Scan for the cell matching the given text and deliver its [X, Y] coordinate at center. 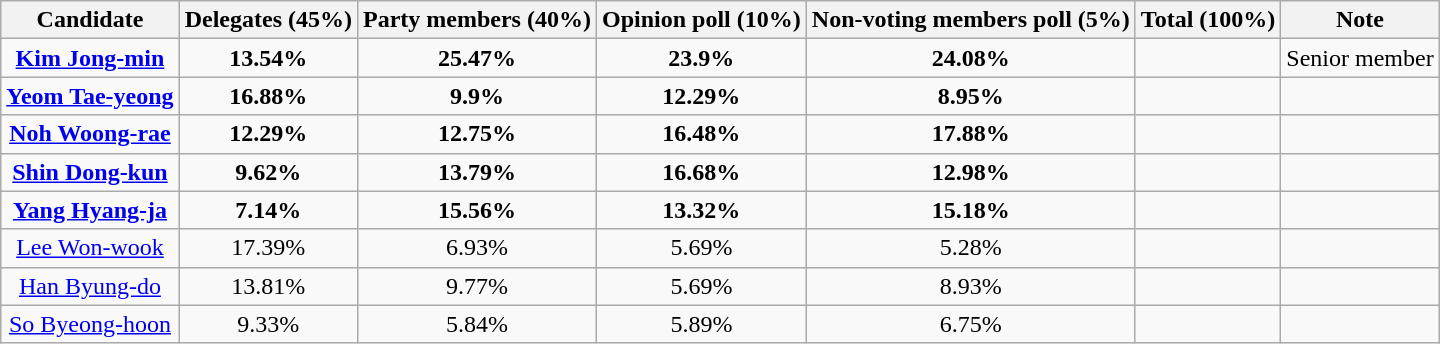
Delegates (45%) [268, 20]
8.95% [970, 96]
9.33% [268, 324]
13.81% [268, 286]
5.89% [701, 324]
Senior member [1360, 58]
6.93% [476, 248]
17.88% [970, 134]
Han Byung-do [90, 286]
5.84% [476, 324]
5.28% [970, 248]
Shin Dong-kun [90, 172]
Candidate [90, 20]
15.56% [476, 210]
Yeom Tae-yeong [90, 96]
Note [1360, 20]
6.75% [970, 324]
Total (100%) [1208, 20]
Opinion poll (10%) [701, 20]
16.68% [701, 172]
16.48% [701, 134]
So Byeong-hoon [90, 324]
13.79% [476, 172]
Party members (40%) [476, 20]
12.75% [476, 134]
7.14% [268, 210]
15.18% [970, 210]
Kim Jong-min [90, 58]
Noh Woong-rae [90, 134]
9.62% [268, 172]
13.32% [701, 210]
13.54% [268, 58]
23.9% [701, 58]
16.88% [268, 96]
Non-voting members poll (5%) [970, 20]
9.77% [476, 286]
25.47% [476, 58]
8.93% [970, 286]
Lee Won-wook [90, 248]
17.39% [268, 248]
12.98% [970, 172]
9.9% [476, 96]
Yang Hyang-ja [90, 210]
24.08% [970, 58]
